Detect which cell encompasses the target text, then output its [X, Y] center coordinate. 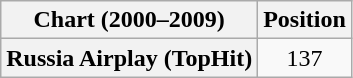
137 [305, 58]
Chart (2000–2009) [130, 20]
Russia Airplay (TopHit) [130, 58]
Position [305, 20]
